Determine the [X, Y] coordinate at the center of the cell enclosing the given text.  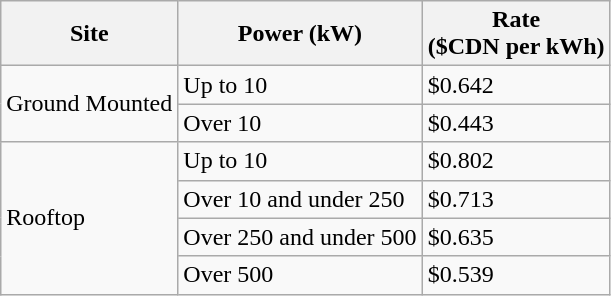
$0.642 [516, 85]
$0.539 [516, 275]
$0.443 [516, 123]
Over 500 [300, 275]
Power (kW) [300, 34]
$0.713 [516, 199]
Ground Mounted [90, 104]
Over 10 [300, 123]
Rate($CDN per kWh) [516, 34]
Over 250 and under 500 [300, 237]
Site [90, 34]
Rooftop [90, 218]
$0.802 [516, 161]
$0.635 [516, 237]
Over 10 and under 250 [300, 199]
